Identify which cell holds the provided text, then report its [x, y] central coordinate. 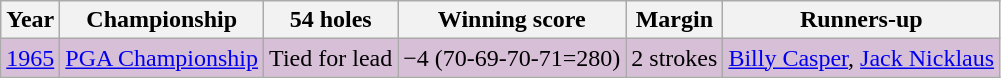
2 strokes [674, 58]
Championship [162, 20]
−4 (70-69-70-71=280) [512, 58]
Billy Casper, Jack Nicklaus [862, 58]
Runners-up [862, 20]
Year [30, 20]
PGA Championship [162, 58]
Winning score [512, 20]
Tied for lead [331, 58]
1965 [30, 58]
54 holes [331, 20]
Margin [674, 20]
